Scan for the cell matching the given text and deliver its [x, y] coordinate at center. 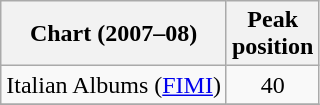
40 [272, 85]
Peakposition [272, 34]
Chart (2007–08) [114, 34]
Italian Albums (FIMI) [114, 85]
